Output the (X, Y) coordinate of the center of the cell containing the given text.  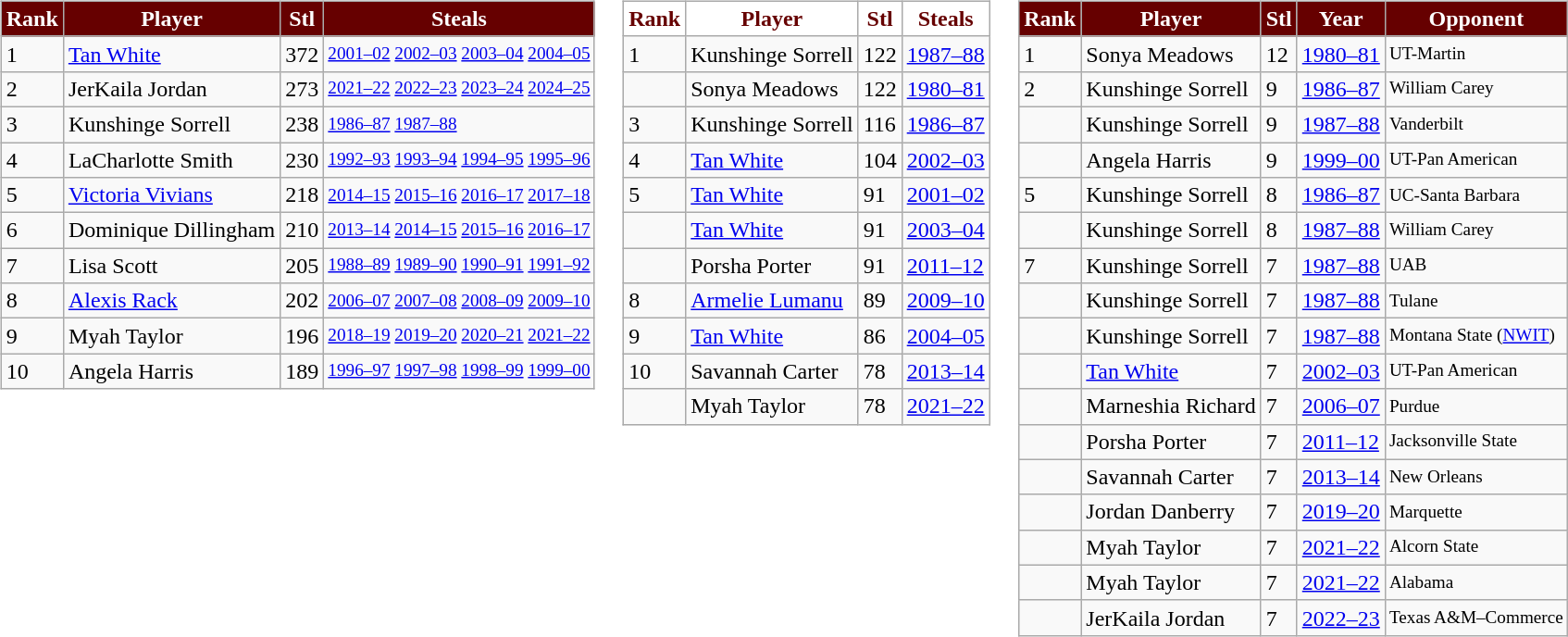
1996–97 1997–98 1998–99 1999–00 (459, 371)
UAB (1475, 266)
2009–10 (946, 301)
2001–02 2002–03 2003–04 2004–05 (459, 54)
2006–07 2007–08 2008–09 2009–10 (459, 301)
372 (302, 54)
205 (302, 266)
2004–05 (946, 336)
Lisa Scott (171, 266)
2019–20 (1340, 512)
New Orleans (1475, 477)
Opponent (1475, 19)
1999–00 (1340, 160)
Victoria Vivians (171, 195)
218 (302, 195)
6 (31, 231)
89 (879, 301)
2003–04 (946, 231)
104 (879, 160)
1986–87 1987–88 (459, 124)
Texas A&M–Commerce (1475, 618)
Marquette (1475, 512)
Tulane (1475, 301)
2006–07 (1340, 406)
2021–22 2022–23 2023–24 2024–25 (459, 89)
12 (1279, 54)
189 (302, 371)
Montana State (NWIT) (1475, 336)
Jacksonville State (1475, 442)
196 (302, 336)
116 (879, 124)
Alexis Rack (171, 301)
Alcorn State (1475, 547)
Dominique Dillingham (171, 231)
2014–15 2015–16 2016–17 2017–18 (459, 195)
UT-Martin (1475, 54)
Purdue (1475, 406)
2018–19 2019–20 2020–21 2021–22 (459, 336)
210 (302, 231)
1992–93 1993–94 1994–95 1995–96 (459, 160)
273 (302, 89)
Armelie Lumanu (772, 301)
2022–23 (1340, 618)
2013–14 2014–15 2015–16 2016–17 (459, 231)
Alabama (1475, 582)
230 (302, 160)
202 (302, 301)
UC-Santa Barbara (1475, 195)
2001–02 (946, 195)
LaCharlotte Smith (171, 160)
Jordan Danberry (1171, 512)
1988–89 1989–90 1990–91 1991–92 (459, 266)
Marneshia Richard (1171, 406)
238 (302, 124)
Vanderbilt (1475, 124)
86 (879, 336)
Year (1340, 19)
